Search for the cell housing the specified text and yield its (X, Y) center coordinate. 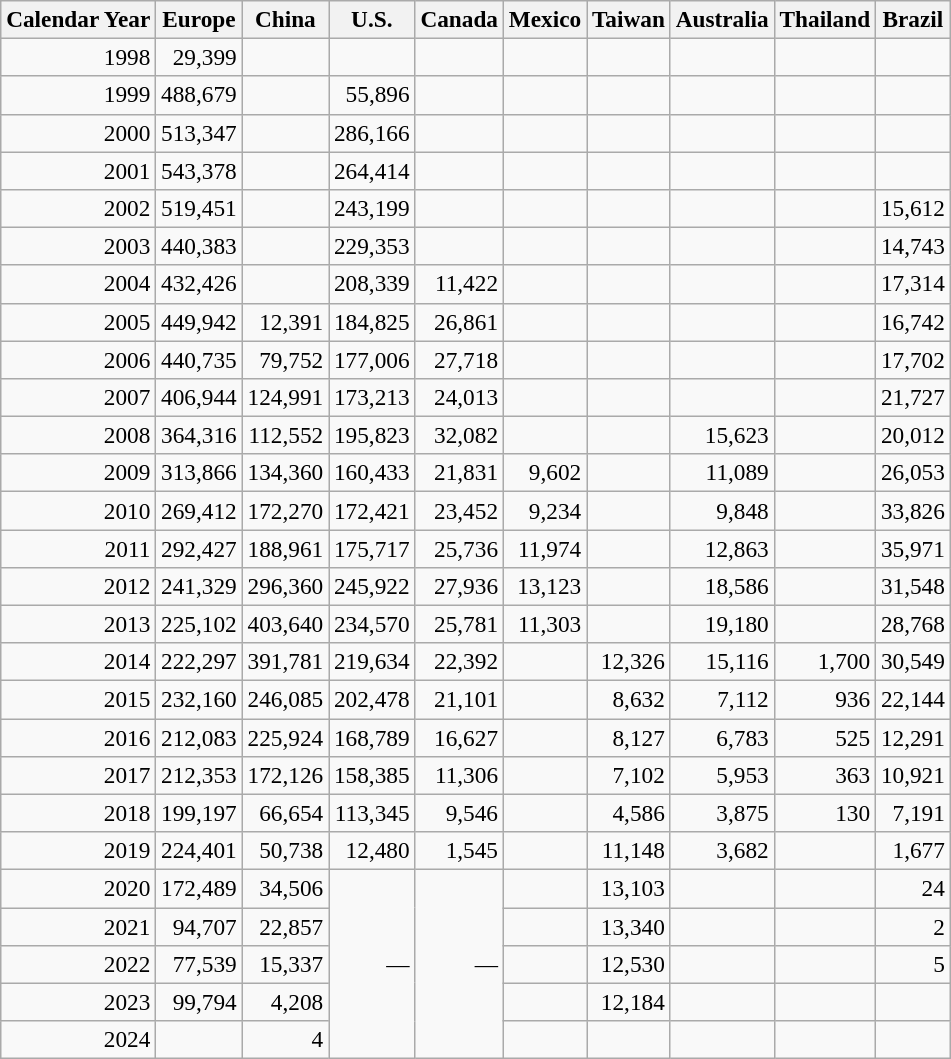
27,936 (459, 586)
2001 (78, 170)
11,303 (544, 624)
26,053 (912, 473)
Taiwan (629, 19)
Mexico (544, 19)
12,530 (629, 964)
23,452 (459, 510)
Australia (722, 19)
177,006 (372, 359)
32,082 (459, 435)
134,360 (285, 473)
22,144 (912, 699)
2023 (78, 1002)
9,602 (544, 473)
21,831 (459, 473)
1,677 (912, 850)
11,148 (629, 850)
17,702 (912, 359)
286,166 (372, 133)
525 (824, 737)
440,735 (199, 359)
14,743 (912, 246)
2024 (78, 1039)
16,742 (912, 322)
2002 (78, 208)
543,378 (199, 170)
449,942 (199, 322)
20,012 (912, 435)
112,552 (285, 435)
292,427 (199, 548)
21,101 (459, 699)
66,654 (285, 813)
5 (912, 964)
4,208 (285, 1002)
30,549 (912, 662)
172,489 (199, 888)
2012 (78, 586)
269,412 (199, 510)
9,546 (459, 813)
3,875 (722, 813)
15,337 (285, 964)
Canada (459, 19)
222,297 (199, 662)
2019 (78, 850)
241,329 (199, 586)
2005 (78, 322)
3,682 (722, 850)
513,347 (199, 133)
11,974 (544, 548)
2022 (78, 964)
8,632 (629, 699)
1999 (78, 95)
158,385 (372, 775)
2018 (78, 813)
25,736 (459, 548)
202,478 (372, 699)
55,896 (372, 95)
2010 (78, 510)
12,291 (912, 737)
160,433 (372, 473)
208,339 (372, 284)
Brazil (912, 19)
29,399 (199, 57)
2000 (78, 133)
28,768 (912, 624)
94,707 (199, 926)
13,123 (544, 586)
2013 (78, 624)
15,612 (912, 208)
224,401 (199, 850)
184,825 (372, 322)
199,197 (199, 813)
50,738 (285, 850)
406,944 (199, 397)
2011 (78, 548)
U.S. (372, 19)
21,727 (912, 397)
130 (824, 813)
313,866 (199, 473)
7,102 (629, 775)
219,634 (372, 662)
173,213 (372, 397)
212,083 (199, 737)
12,480 (372, 850)
35,971 (912, 548)
8,127 (629, 737)
234,570 (372, 624)
245,922 (372, 586)
77,539 (199, 964)
2007 (78, 397)
11,422 (459, 284)
229,353 (372, 246)
11,089 (722, 473)
2014 (78, 662)
243,199 (372, 208)
12,863 (722, 548)
188,961 (285, 548)
22,392 (459, 662)
1,545 (459, 850)
1998 (78, 57)
232,160 (199, 699)
296,360 (285, 586)
31,548 (912, 586)
24 (912, 888)
China (285, 19)
6,783 (722, 737)
15,623 (722, 435)
2021 (78, 926)
7,112 (722, 699)
11,306 (459, 775)
13,103 (629, 888)
9,848 (722, 510)
19,180 (722, 624)
Thailand (824, 19)
12,326 (629, 662)
519,451 (199, 208)
440,383 (199, 246)
2003 (78, 246)
168,789 (372, 737)
246,085 (285, 699)
99,794 (199, 1002)
79,752 (285, 359)
172,126 (285, 775)
15,116 (722, 662)
Calendar Year (78, 19)
2008 (78, 435)
17,314 (912, 284)
18,586 (722, 586)
172,270 (285, 510)
12,184 (629, 1002)
175,717 (372, 548)
4 (285, 1039)
12,391 (285, 322)
124,991 (285, 397)
13,340 (629, 926)
16,627 (459, 737)
225,102 (199, 624)
391,781 (285, 662)
488,679 (199, 95)
195,823 (372, 435)
264,414 (372, 170)
113,345 (372, 813)
225,924 (285, 737)
25,781 (459, 624)
403,640 (285, 624)
1,700 (824, 662)
2016 (78, 737)
34,506 (285, 888)
5,953 (722, 775)
2020 (78, 888)
27,718 (459, 359)
432,426 (199, 284)
24,013 (459, 397)
22,857 (285, 926)
364,316 (199, 435)
26,861 (459, 322)
2017 (78, 775)
2015 (78, 699)
936 (824, 699)
172,421 (372, 510)
9,234 (544, 510)
7,191 (912, 813)
2006 (78, 359)
33,826 (912, 510)
363 (824, 775)
10,921 (912, 775)
212,353 (199, 775)
2 (912, 926)
4,586 (629, 813)
Europe (199, 19)
2004 (78, 284)
2009 (78, 473)
